Output the [X, Y] coordinate of the center of the cell containing the given text.  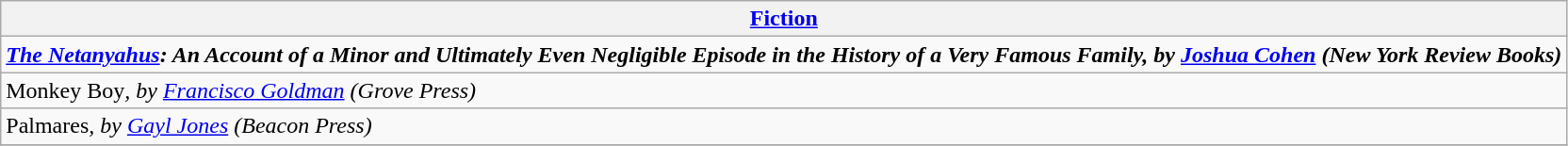
Fiction [784, 19]
Palmares, by Gayl Jones (Beacon Press) [784, 126]
Monkey Boy, by Francisco Goldman (Grove Press) [784, 90]
